Search for the cell housing the specified text and yield its (x, y) center coordinate. 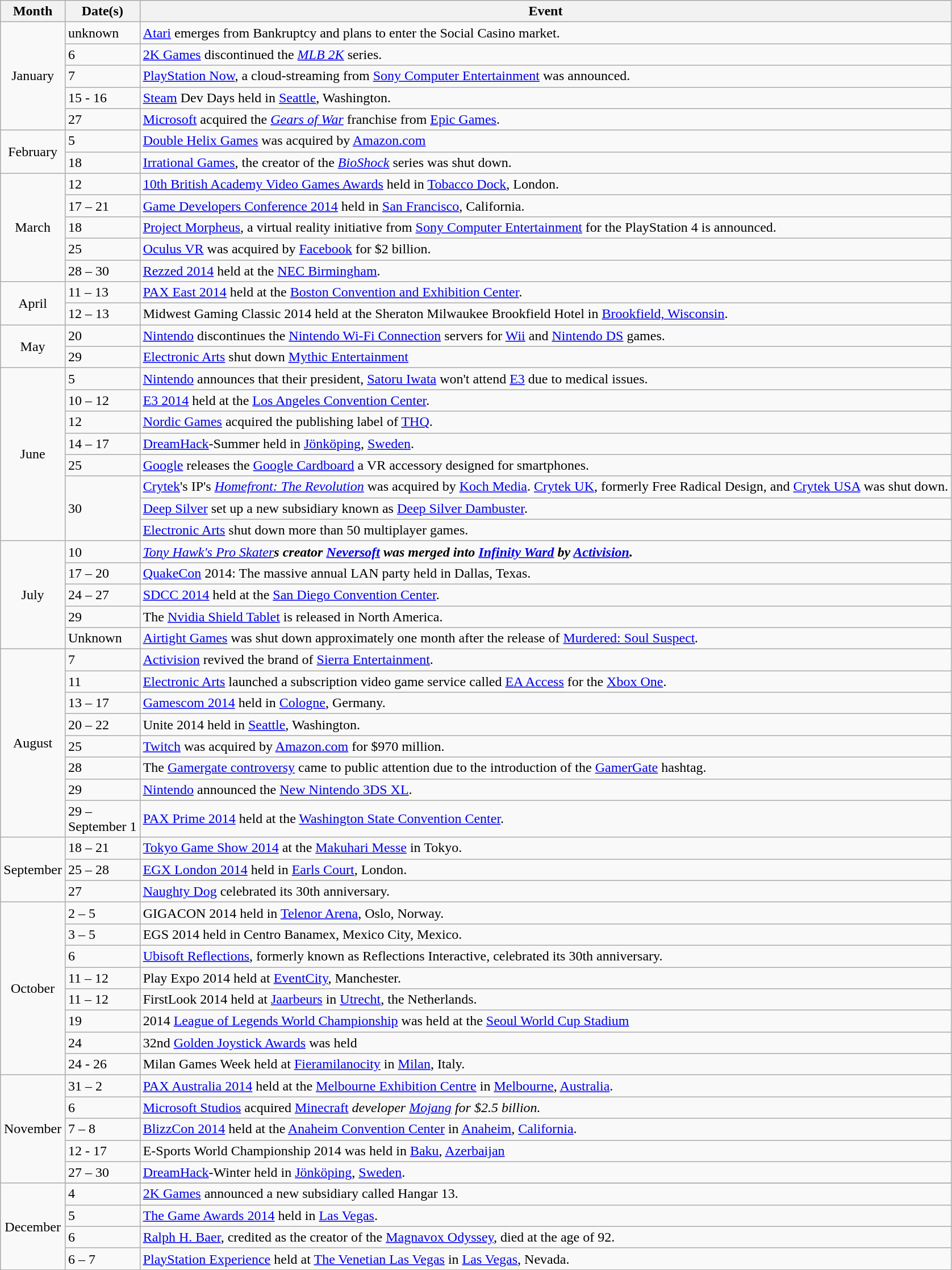
Irrational Games, the creator of the BioShock series was shut down. (545, 162)
October (33, 988)
Nintendo discontinues the Nintendo Wi-Fi Connection servers for Wii and Nintendo DS games. (545, 336)
Microsoft acquired the Gears of War franchise from Epic Games. (545, 119)
Electronic Arts launched a subscription video game service called EA Access for the Xbox One. (545, 682)
EGS 2014 held in Centro Banamex, Mexico City, Mexico. (545, 934)
14 – 17 (102, 444)
12 – 13 (102, 314)
Electronic Arts shut down more than 50 multiplayer games. (545, 530)
Unite 2014 held in Seattle, Washington. (545, 725)
Steam Dev Days held in Seattle, Washington. (545, 98)
28 (102, 768)
EGX London 2014 held in Earls Court, London. (545, 870)
Double Helix Games was acquired by Amazon.com (545, 141)
Event (545, 11)
20 – 22 (102, 725)
April (33, 303)
Google releases the Google Cardboard a VR accessory designed for smartphones. (545, 465)
Nintendo announced the New Nintendo 3DS XL. (545, 789)
June (33, 454)
PlayStation Experience held at The Venetian Las Vegas in Las Vegas, Nevada. (545, 1259)
2 – 5 (102, 913)
31 – 2 (102, 1086)
E-Sports World Championship 2014 was held in Baku, Azerbaijan (545, 1151)
PAX Australia 2014 held at the Melbourne Exhibition Centre in Melbourne, Australia. (545, 1086)
DreamHack-Winter held in Jönköping, Sweden. (545, 1172)
Microsoft Studios acquired Minecraft developer Mojang for $2.5 billion. (545, 1108)
PAX Prime 2014 held at the Washington State Convention Center. (545, 819)
January (33, 76)
BlizzCon 2014 held at the Anaheim Convention Center in Anaheim, California. (545, 1129)
The Nvidia Shield Tablet is released in North America. (545, 616)
Nordic Games acquired the publishing label of THQ. (545, 422)
24 – 27 (102, 595)
Tony Hawk's Pro Skaters creator Neversoft was merged into Infinity Ward by Activision. (545, 552)
The Gamergate controversy came to public attention due to the introduction of the GamerGate hashtag. (545, 768)
Date(s) (102, 11)
May (33, 346)
August (33, 743)
PAX East 2014 held at the Boston Convention and Exhibition Center. (545, 293)
Ralph H. Baer, credited as the creator of the Magnavox Odyssey, died at the age of 92. (545, 1237)
17 – 21 (102, 206)
11 – 13 (102, 293)
FirstLook 2014 held at Jaarbeurs in Utrecht, the Netherlands. (545, 1000)
Gamescom 2014 held in Cologne, Germany. (545, 703)
Atari emerges from Bankruptcy and plans to enter the Social Casino market. (545, 33)
29 – September 1 (102, 819)
6 – 7 (102, 1259)
Naughty Dog celebrated its 30th anniversary. (545, 891)
Tokyo Game Show 2014 at the Makuhari Messe in Tokyo. (545, 848)
Play Expo 2014 held at EventCity, Manchester. (545, 977)
10 – 12 (102, 400)
27 – 30 (102, 1172)
Nintendo announces that their president, Satoru Iwata won't attend E3 due to medical issues. (545, 379)
February (33, 152)
24 - 26 (102, 1064)
PlayStation Now, a cloud-streaming from Sony Computer Entertainment was announced. (545, 76)
28 – 30 (102, 271)
November (33, 1129)
11 (102, 682)
Ubisoft Reflections, formerly known as Reflections Interactive, celebrated its 30th anniversary. (545, 956)
E3 2014 held at the Los Angeles Convention Center. (545, 400)
Milan Games Week held at Fieramilanocity in Milan, Italy. (545, 1064)
13 – 17 (102, 703)
18 – 21 (102, 848)
2014 League of Legends World Championship was held at the Seoul World Cup Stadium (545, 1021)
Twitch was acquired by Amazon.com for $970 million. (545, 746)
Electronic Arts shut down Mythic Entertainment (545, 357)
SDCC 2014 held at the San Diego Convention Center. (545, 595)
QuakeCon 2014: The massive annual LAN party held in Dallas, Texas. (545, 573)
2K Games announced a new subsidiary called Hangar 13. (545, 1194)
July (33, 595)
Month (33, 11)
unknown (102, 33)
30 (102, 508)
20 (102, 336)
Crytek's IP's Homefront: The Revolution was acquired by Koch Media. Crytek UK, formerly Free Radical Design, and Crytek USA was shut down. (545, 487)
The Game Awards 2014 held in Las Vegas. (545, 1215)
32nd Golden Joystick Awards was held (545, 1043)
DreamHack-Summer held in Jönköping, Sweden. (545, 444)
Airtight Games was shut down approximately one month after the release of Murdered: Soul Suspect. (545, 638)
Activision revived the brand of Sierra Entertainment. (545, 660)
10 (102, 552)
December (33, 1226)
24 (102, 1043)
25 – 28 (102, 870)
Deep Silver set up a new subsidiary known as Deep Silver Dambuster. (545, 508)
September (33, 870)
7 – 8 (102, 1129)
Oculus VR was acquired by Facebook for $2 billion. (545, 249)
2K Games discontinued the MLB 2K series. (545, 55)
4 (102, 1194)
March (33, 227)
3 – 5 (102, 934)
Midwest Gaming Classic 2014 held at the Sheraton Milwaukee Brookfield Hotel in Brookfield, Wisconsin. (545, 314)
15 - 16 (102, 98)
Unknown (102, 638)
Rezzed 2014 held at the NEC Birmingham. (545, 271)
10th British Academy Video Games Awards held in Tobacco Dock, London. (545, 184)
19 (102, 1021)
Project Morpheus, a virtual reality initiative from Sony Computer Entertainment for the PlayStation 4 is announced. (545, 227)
Game Developers Conference 2014 held in San Francisco, California. (545, 206)
GIGACON 2014 held in Telenor Arena, Oslo, Norway. (545, 913)
17 – 20 (102, 573)
12 - 17 (102, 1151)
